Provide the (X, Y) coordinate of the cell's center where the given text is located.  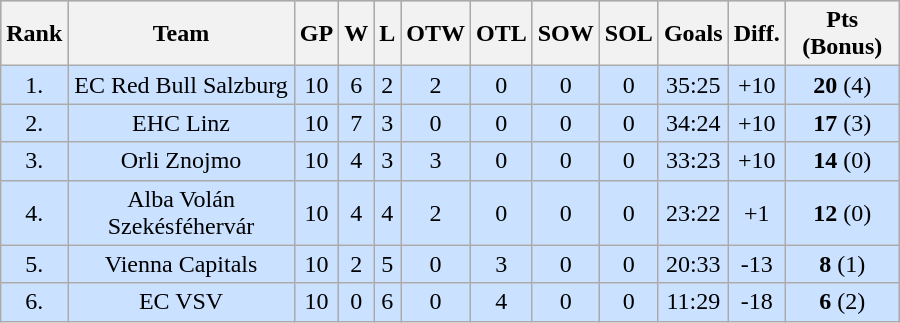
OTL (501, 34)
35:25 (693, 85)
1. (34, 85)
17 (3) (842, 123)
5 (388, 264)
+1 (756, 212)
20 (4) (842, 85)
33:23 (693, 161)
23:22 (693, 212)
14 (0) (842, 161)
SOL (628, 34)
Vienna Capitals (181, 264)
SOW (566, 34)
EC Red Bull Salzburg (181, 85)
20:33 (693, 264)
Orli Znojmo (181, 161)
34:24 (693, 123)
-13 (756, 264)
GP (316, 34)
EHC Linz (181, 123)
Goals (693, 34)
7 (356, 123)
6. (34, 302)
-18 (756, 302)
2. (34, 123)
Alba Volán Szekésféhervár (181, 212)
4. (34, 212)
OTW (436, 34)
5. (34, 264)
Rank (34, 34)
Diff. (756, 34)
3. (34, 161)
EC VSV (181, 302)
6 (2) (842, 302)
Pts (Bonus) (842, 34)
12 (0) (842, 212)
Team (181, 34)
W (356, 34)
L (388, 34)
11:29 (693, 302)
8 (1) (842, 264)
